Pinpoint the cell where the given text exists, returning its (X, Y) midpoint coordinate. 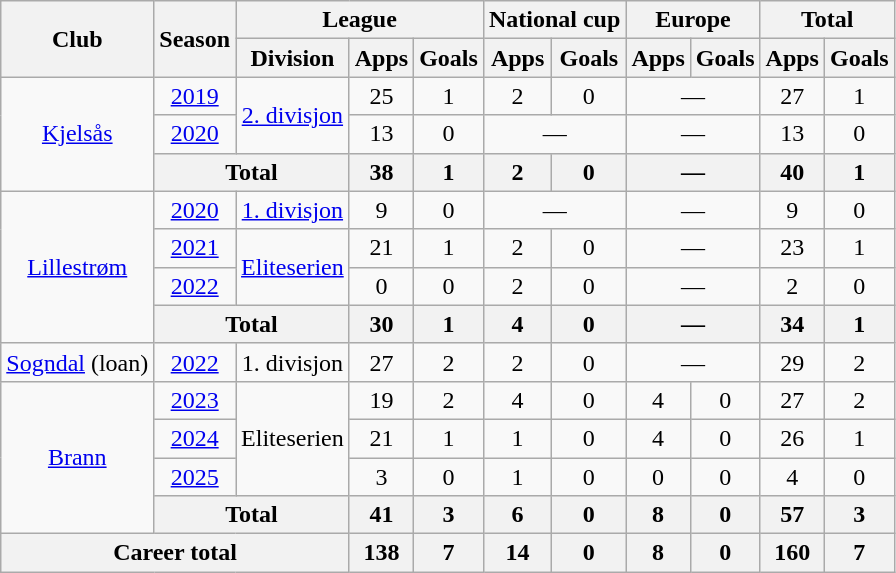
2. divisjon (293, 115)
6 (517, 515)
41 (381, 515)
160 (792, 553)
2024 (195, 438)
2021 (195, 248)
26 (792, 438)
Season (195, 39)
30 (381, 324)
34 (792, 324)
2019 (195, 96)
29 (792, 362)
National cup (554, 20)
23 (792, 248)
25 (381, 96)
Division (293, 58)
40 (792, 172)
2025 (195, 477)
Kjelsås (78, 134)
Career total (175, 553)
League (360, 20)
38 (381, 172)
Brann (78, 457)
Europe (693, 20)
Sogndal (loan) (78, 362)
14 (517, 553)
138 (381, 553)
57 (792, 515)
2023 (195, 400)
19 (381, 400)
Lillestrøm (78, 267)
Club (78, 39)
